From the cell containing the given text, extract its center point as [x, y] coordinate. 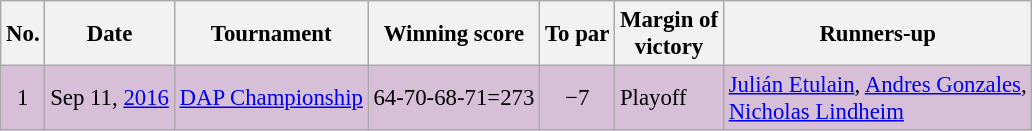
1 [23, 98]
Tournament [271, 34]
Runners-up [878, 34]
Playoff [670, 98]
DAP Championship [271, 98]
Margin ofvictory [670, 34]
Sep 11, 2016 [110, 98]
−7 [578, 98]
To par [578, 34]
No. [23, 34]
Winning score [454, 34]
Julián Etulain, Andres Gonzales, Nicholas Lindheim [878, 98]
64-70-68-71=273 [454, 98]
Date [110, 34]
